For the text-containing cell, return its midpoint in [X, Y] coordinate format. 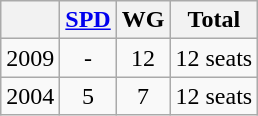
2009 [30, 58]
5 [88, 96]
7 [143, 96]
WG [143, 20]
- [88, 58]
2004 [30, 96]
SPD [88, 20]
Total [214, 20]
12 [143, 58]
